Extract the [X, Y] coordinate from the center of the cell holding the provided text.  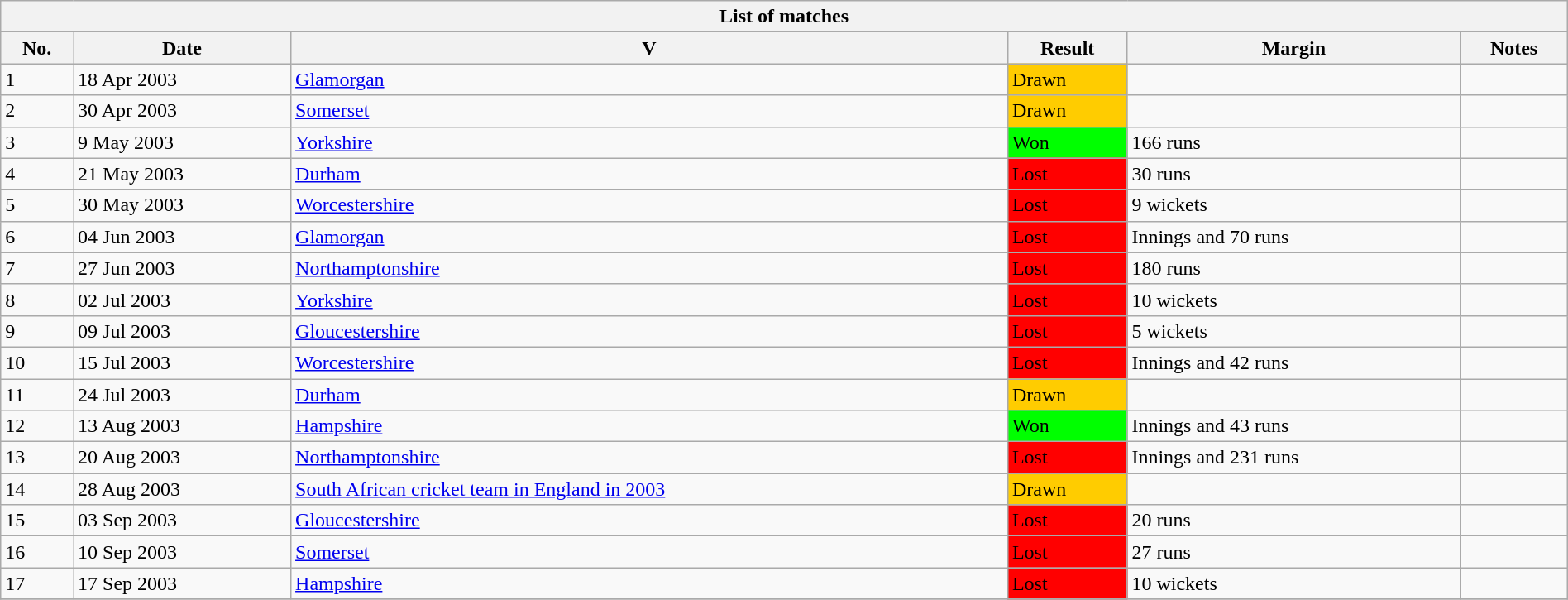
10 Sep 2003 [182, 552]
9 May 2003 [182, 142]
5 [37, 205]
15 Jul 2003 [182, 362]
03 Sep 2003 [182, 521]
6 [37, 237]
5 wickets [1293, 331]
Innings and 231 runs [1293, 458]
9 [37, 331]
28 Aug 2003 [182, 489]
Notes [1513, 48]
17 [37, 583]
20 Aug 2003 [182, 458]
Innings and 43 runs [1293, 426]
04 Jun 2003 [182, 237]
2 [37, 111]
No. [37, 48]
11 [37, 395]
17 Sep 2003 [182, 583]
16 [37, 552]
24 Jul 2003 [182, 395]
27 runs [1293, 552]
4 [37, 174]
Margin [1293, 48]
180 runs [1293, 268]
3 [37, 142]
30 runs [1293, 174]
Result [1067, 48]
1 [37, 79]
Innings and 42 runs [1293, 362]
List of matches [784, 17]
30 May 2003 [182, 205]
21 May 2003 [182, 174]
30 Apr 2003 [182, 111]
20 runs [1293, 521]
14 [37, 489]
09 Jul 2003 [182, 331]
7 [37, 268]
12 [37, 426]
Innings and 70 runs [1293, 237]
9 wickets [1293, 205]
V [650, 48]
27 Jun 2003 [182, 268]
Date [182, 48]
15 [37, 521]
8 [37, 300]
166 runs [1293, 142]
South African cricket team in England in 2003 [650, 489]
13 [37, 458]
10 [37, 362]
18 Apr 2003 [182, 79]
13 Aug 2003 [182, 426]
02 Jul 2003 [182, 300]
